Scan for the cell matching the given text and deliver its [x, y] coordinate at center. 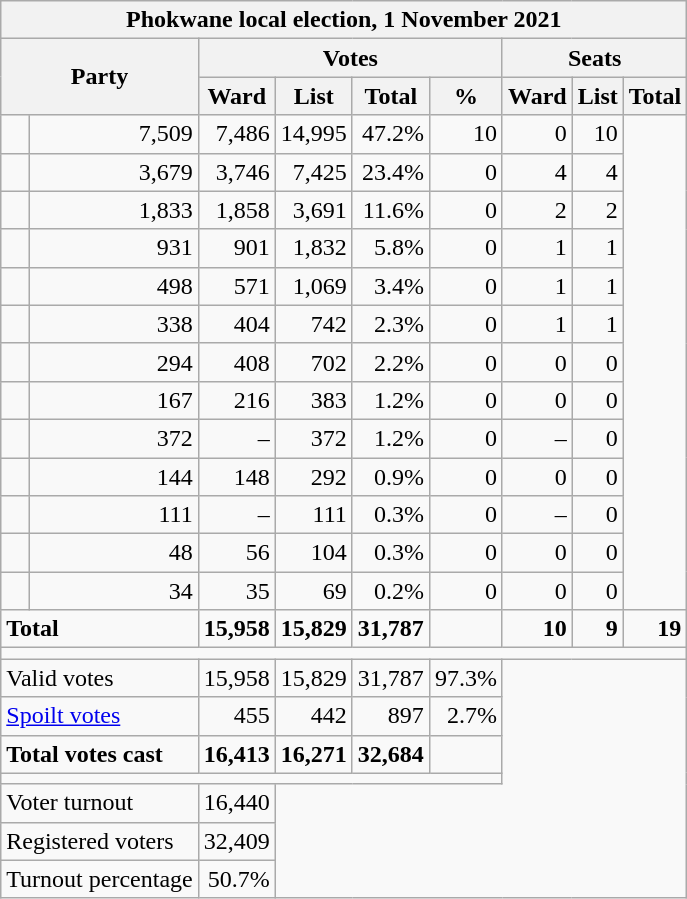
1,832 [314, 248]
7,425 [314, 172]
Votes [350, 58]
19 [655, 629]
5.8% [390, 248]
Party [100, 77]
931 [114, 248]
216 [236, 400]
16,440 [236, 803]
571 [236, 286]
Spoilt votes [100, 716]
1,833 [114, 210]
48 [114, 553]
294 [114, 362]
0.9% [390, 477]
404 [236, 324]
Valid votes [100, 678]
47.2% [390, 134]
Registered voters [100, 841]
32,409 [236, 841]
50.7% [236, 879]
742 [314, 324]
292 [314, 477]
0.2% [390, 591]
97.3% [466, 678]
3,679 [114, 172]
% [466, 96]
16,413 [236, 754]
35 [236, 591]
702 [314, 362]
69 [314, 591]
144 [114, 477]
34 [114, 591]
455 [236, 716]
1,069 [314, 286]
14,995 [314, 134]
32,684 [390, 754]
383 [314, 400]
3,691 [314, 210]
2.7% [466, 716]
901 [236, 248]
1,858 [236, 210]
3,746 [236, 172]
2.3% [390, 324]
498 [114, 286]
9 [598, 629]
16,271 [314, 754]
3.4% [390, 286]
Turnout percentage [100, 879]
104 [314, 553]
442 [314, 716]
338 [114, 324]
2.2% [390, 362]
408 [236, 362]
56 [236, 553]
Seats [594, 58]
167 [114, 400]
148 [236, 477]
Total votes cast [100, 754]
Phokwane local election, 1 November 2021 [344, 20]
897 [390, 716]
23.4% [390, 172]
7,509 [114, 134]
Voter turnout [100, 803]
7,486 [236, 134]
11.6% [390, 210]
